Output the (X, Y) coordinate of the center of the cell containing the given text.  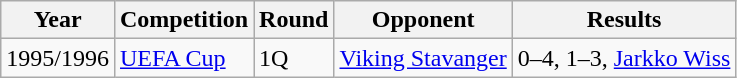
Round (294, 20)
Opponent (423, 20)
Viking Stavanger (423, 58)
1Q (294, 58)
Results (624, 20)
Year (58, 20)
Competition (184, 20)
UEFA Cup (184, 58)
1995/1996 (58, 58)
0–4, 1–3, Jarkko Wiss (624, 58)
